Extract the [X, Y] coordinate from the center of the cell holding the provided text.  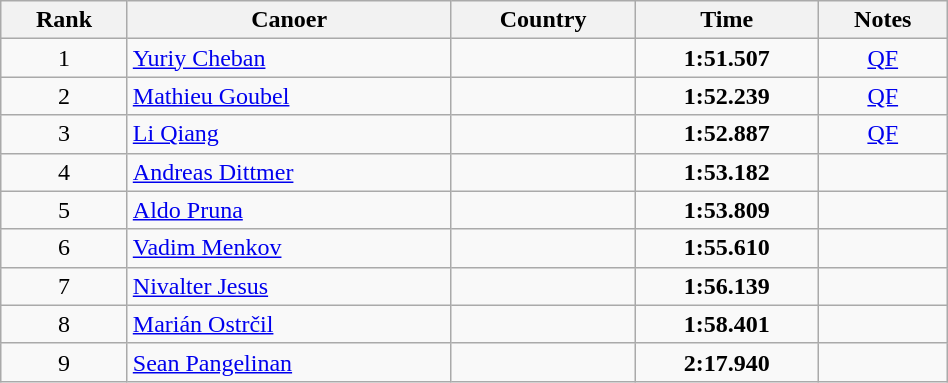
3 [64, 134]
1 [64, 58]
5 [64, 210]
Aldo Pruna [289, 210]
1:53.182 [726, 172]
Sean Pangelinan [289, 362]
Marián Ostrčil [289, 324]
Yuriy Cheban [289, 58]
Andreas Dittmer [289, 172]
Rank [64, 20]
Nivalter Jesus [289, 286]
Notes [882, 20]
1:53.809 [726, 210]
7 [64, 286]
2 [64, 96]
1:52.887 [726, 134]
4 [64, 172]
1:51.507 [726, 58]
Vadim Menkov [289, 248]
1:55.610 [726, 248]
Li Qiang [289, 134]
Time [726, 20]
1:56.139 [726, 286]
8 [64, 324]
6 [64, 248]
Canoer [289, 20]
9 [64, 362]
1:52.239 [726, 96]
Country [543, 20]
1:58.401 [726, 324]
2:17.940 [726, 362]
Mathieu Goubel [289, 96]
